Capture the cell that displays the provided text and extract its (X, Y) central coordinate. 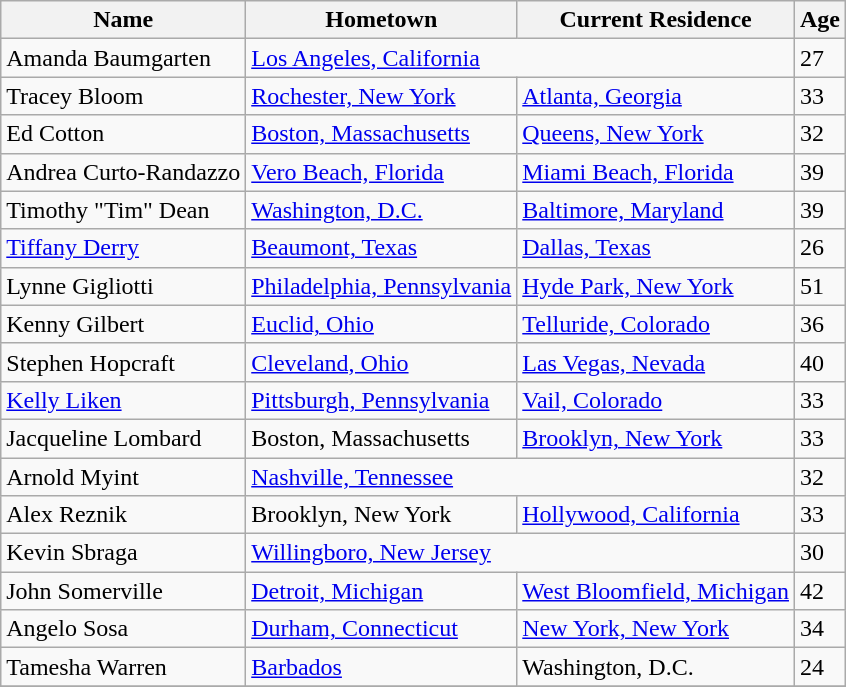
Stephen Hopcraft (124, 362)
Pittsburgh, Pennsylvania (382, 400)
24 (820, 667)
Tamesha Warren (124, 667)
Durham, Connecticut (382, 629)
West Bloomfield, Michigan (656, 591)
27 (820, 58)
Angelo Sosa (124, 629)
Hyde Park, New York (656, 286)
Hometown (382, 20)
Age (820, 20)
Barbados (382, 667)
Queens, New York (656, 134)
40 (820, 362)
John Somerville (124, 591)
Kelly Liken (124, 400)
Willingboro, New Jersey (520, 553)
Los Angeles, California (520, 58)
Amanda Baumgarten (124, 58)
Telluride, Colorado (656, 324)
Tiffany Derry (124, 248)
42 (820, 591)
Name (124, 20)
Nashville, Tennessee (520, 477)
Atlanta, Georgia (656, 96)
Philadelphia, Pennsylvania (382, 286)
Arnold Myint (124, 477)
Miami Beach, Florida (656, 172)
Current Residence (656, 20)
Detroit, Michigan (382, 591)
New York, New York (656, 629)
Tracey Bloom (124, 96)
36 (820, 324)
Vail, Colorado (656, 400)
Vero Beach, Florida (382, 172)
Euclid, Ohio (382, 324)
Dallas, Texas (656, 248)
Beaumont, Texas (382, 248)
Cleveland, Ohio (382, 362)
Lynne Gigliotti (124, 286)
Alex Reznik (124, 515)
Ed Cotton (124, 134)
Timothy "Tim" Dean (124, 210)
Hollywood, California (656, 515)
Jacqueline Lombard (124, 438)
Kenny Gilbert (124, 324)
Baltimore, Maryland (656, 210)
Kevin Sbraga (124, 553)
51 (820, 286)
30 (820, 553)
34 (820, 629)
26 (820, 248)
Las Vegas, Nevada (656, 362)
Rochester, New York (382, 96)
Andrea Curto-Randazzo (124, 172)
